Scan for the cell matching the given text and deliver its (x, y) coordinate at center. 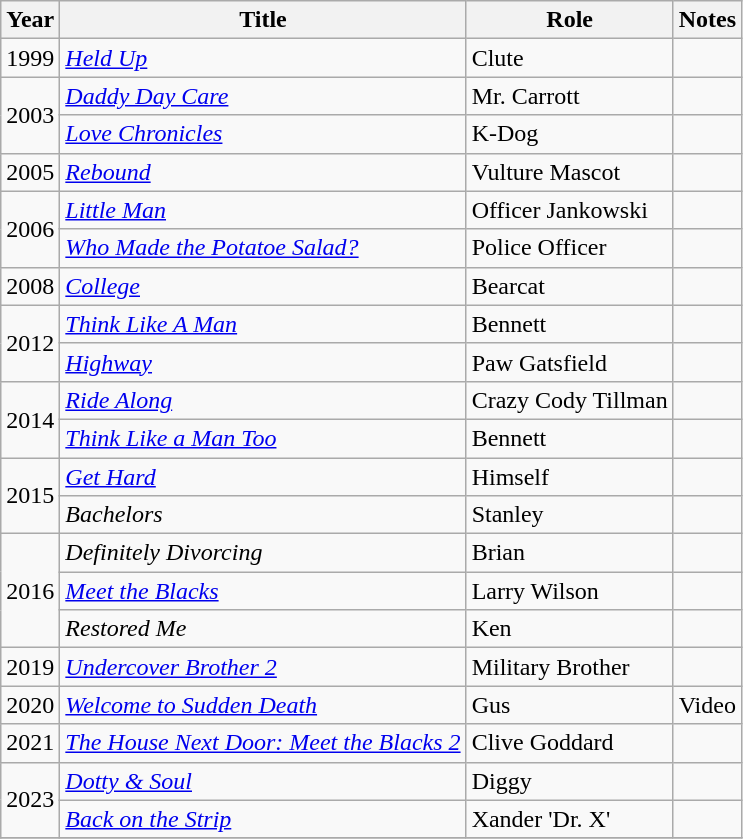
Held Up (263, 58)
Paw Gatsfield (570, 362)
Officer Jankowski (570, 210)
Think Like a Man Too (263, 438)
1999 (30, 58)
Get Hard (263, 477)
Welcome to Sudden Death (263, 705)
2005 (30, 172)
2014 (30, 419)
Back on the Strip (263, 819)
Diggy (570, 781)
Ride Along (263, 400)
2023 (30, 800)
Little Man (263, 210)
Ken (570, 629)
Year (30, 20)
Definitely Divorcing (263, 553)
2021 (30, 743)
2016 (30, 591)
College (263, 286)
Brian (570, 553)
Rebound (263, 172)
Xander 'Dr. X' (570, 819)
The House Next Door: Meet the Blacks 2 (263, 743)
Role (570, 20)
2008 (30, 286)
Clute (570, 58)
2006 (30, 229)
Stanley (570, 515)
2015 (30, 496)
Think Like A Man (263, 324)
2012 (30, 343)
Clive Goddard (570, 743)
Restored Me (263, 629)
Police Officer (570, 248)
Bachelors (263, 515)
Undercover Brother 2 (263, 667)
Dotty & Soul (263, 781)
Military Brother (570, 667)
Vulture Mascot (570, 172)
Crazy Cody Tillman (570, 400)
Title (263, 20)
Himself (570, 477)
Mr. Carrott (570, 96)
Notes (707, 20)
2003 (30, 115)
Video (707, 705)
Daddy Day Care (263, 96)
Love Chronicles (263, 134)
Highway (263, 362)
Who Made the Potatoe Salad? (263, 248)
Bearcat (570, 286)
2020 (30, 705)
2019 (30, 667)
Meet the Blacks (263, 591)
Larry Wilson (570, 591)
K-Dog (570, 134)
Gus (570, 705)
